Return the (x, y) coordinate for the center point of the cell that contains the specified text.  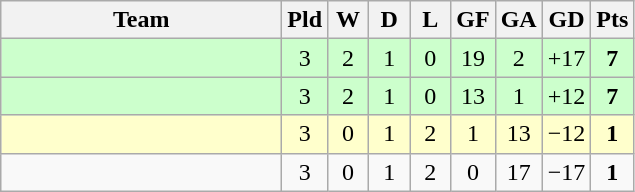
Pts (612, 20)
GA (518, 20)
GF (473, 20)
+12 (566, 96)
Team (142, 20)
−17 (566, 172)
D (390, 20)
Pld (305, 20)
−12 (566, 134)
19 (473, 58)
W (348, 20)
L (430, 20)
17 (518, 172)
+17 (566, 58)
GD (566, 20)
